Capture the cell that displays the provided text and extract its (x, y) central coordinate. 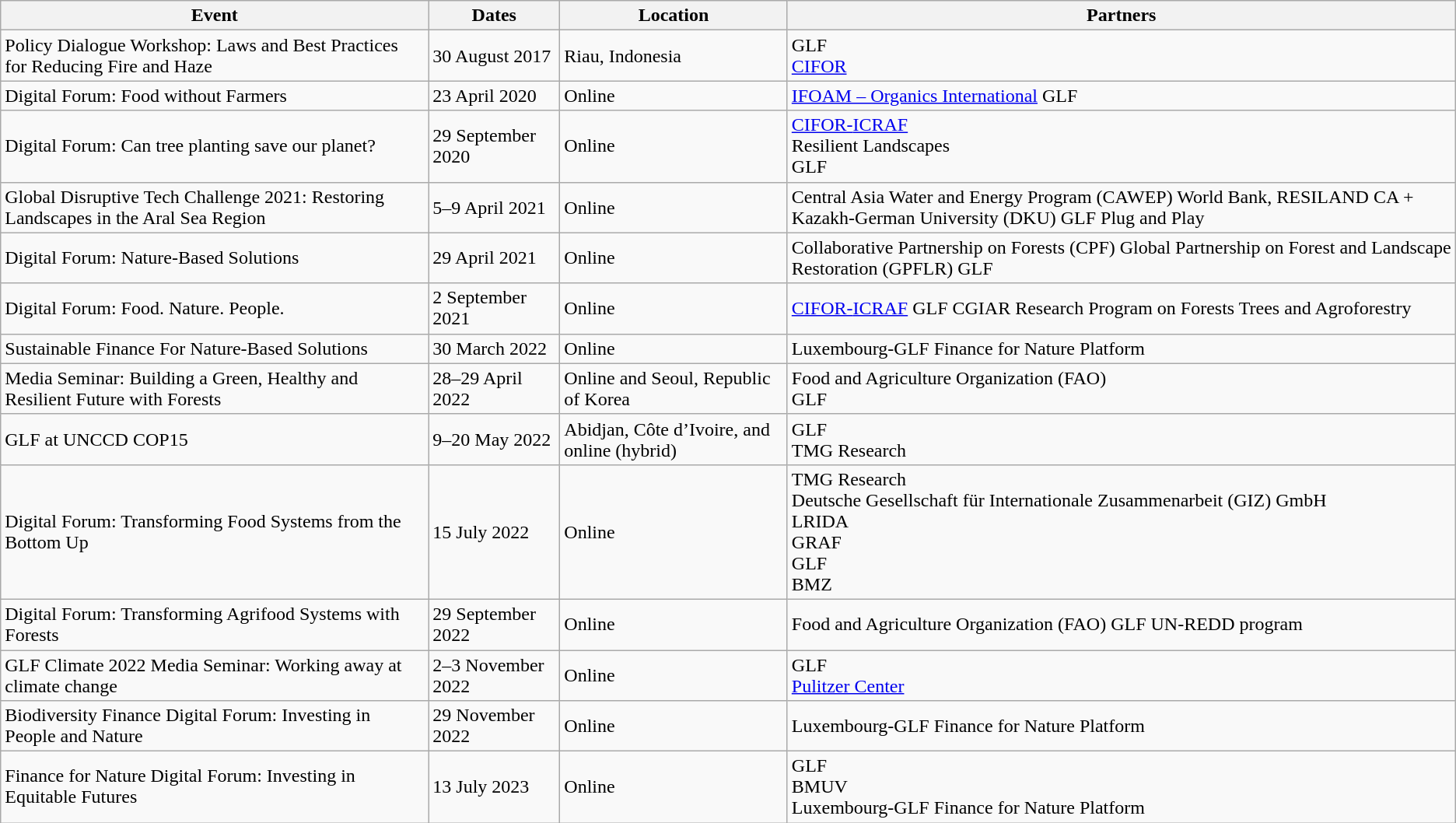
15 July 2022 (495, 532)
Digital Forum: Food without Farmers (215, 96)
29 September 2020 (495, 146)
GLF at UNCCD COP15 (215, 439)
2 September 2021 (495, 308)
TMG ResearchDeutsche Gesellschaft für Internationale Zusammenarbeit (GIZ) GmbHLRIDAGRAFGLFBMZ (1122, 532)
CIFOR-ICRAFResilient LandscapesGLF (1122, 146)
23 April 2020 (495, 96)
5–9 April 2021 (495, 207)
Digital Forum: Nature-Based Solutions (215, 258)
Abidjan, Côte d’Ivoire, and online (hybrid) (674, 439)
Food and Agriculture Organization (FAO)GLF (1122, 389)
Digital Forum: Transforming Agrifood Systems with Forests (215, 624)
2–3 November 2022 (495, 675)
GLFCIFOR (1122, 56)
Media Seminar: Building a Green, Healthy and Resilient Future with Forests (215, 389)
28–29 April 2022 (495, 389)
GLFBMUVLuxembourg-GLF Finance for Nature Platform (1122, 787)
CIFOR-ICRAF GLF CGIAR Research Program on Forests Trees and Agroforestry (1122, 308)
29 November 2022 (495, 727)
Food and Agriculture Organization (FAO) GLF UN-REDD program (1122, 624)
Sustainable Finance For Nature-Based Solutions (215, 348)
Dates (495, 16)
Finance for Nature Digital Forum: Investing in Equitable Futures (215, 787)
Biodiversity Finance Digital Forum: Investing in People and Nature (215, 727)
29 April 2021 (495, 258)
GLFTMG Research (1122, 439)
GLFPulitzer Center (1122, 675)
30 August 2017 (495, 56)
Digital Forum: Transforming Food Systems from the Bottom Up (215, 532)
Policy Dialogue Workshop: Laws and Best Practices for Reducing Fire and Haze (215, 56)
30 March 2022 (495, 348)
9–20 May 2022 (495, 439)
Riau, Indonesia (674, 56)
Event (215, 16)
GLF Climate 2022 Media Seminar: Working away at climate change (215, 675)
13 July 2023 (495, 787)
IFOAM – Organics International GLF (1122, 96)
Online and Seoul, Republic of Korea (674, 389)
Central Asia Water and Energy Program (CAWEP) World Bank, RESILAND CA + Kazakh-German University (DKU) GLF Plug and Play (1122, 207)
29 September 2022 (495, 624)
Location (674, 16)
Partners (1122, 16)
Collaborative Partnership on Forests (CPF) Global Partnership on Forest and Landscape Restoration (GPFLR) GLF (1122, 258)
Digital Forum: Food. Nature. People. (215, 308)
Global Disruptive Tech Challenge 2021: Restoring Landscapes in the Aral Sea Region (215, 207)
Digital Forum: Can tree planting save our planet? (215, 146)
